Determine the (X, Y) coordinate at the center of the cell enclosing the given text.  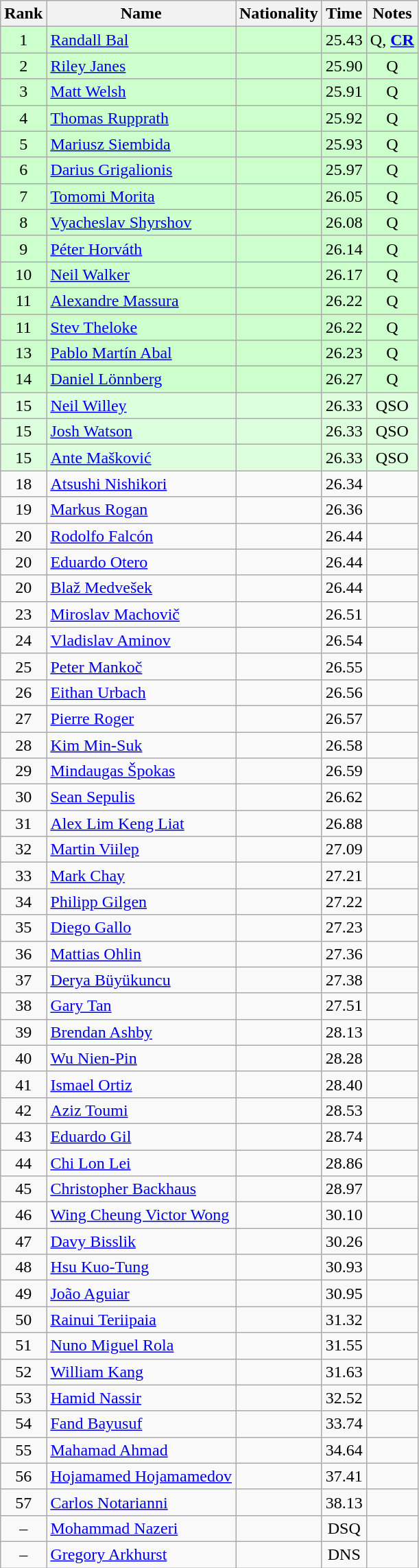
26.58 (344, 745)
18 (23, 484)
28.40 (344, 1084)
7 (23, 196)
57 (23, 1502)
26.88 (344, 823)
2 (23, 66)
Carlos Notarianni (141, 1502)
28.13 (344, 1032)
26.17 (344, 274)
Aziz Toumi (141, 1110)
26.34 (344, 484)
53 (23, 1398)
13 (23, 353)
49 (23, 1294)
44 (23, 1163)
27.38 (344, 980)
Martin Viilep (141, 850)
45 (23, 1189)
Rodolfo Falcón (141, 536)
Miroslav Machovič (141, 614)
6 (23, 170)
Atsushi Nishikori (141, 484)
Wing Cheung Victor Wong (141, 1215)
Ismael Ortiz (141, 1084)
Daniel Lönnberg (141, 379)
Sean Sepulis (141, 797)
Mindaugas Špokas (141, 771)
Kim Min-Suk (141, 745)
4 (23, 118)
30 (23, 797)
34 (23, 902)
Pablo Martín Abal (141, 353)
Neil Walker (141, 274)
25.91 (344, 92)
8 (23, 222)
DNS (344, 1554)
51 (23, 1346)
33 (23, 876)
Christopher Backhaus (141, 1189)
Nuno Miguel Rola (141, 1346)
5 (23, 144)
30.10 (344, 1215)
Stev Theloke (141, 327)
34.64 (344, 1450)
25.43 (344, 40)
Mahamad Ahmad (141, 1450)
Vyacheslav Shyrshov (141, 222)
26.57 (344, 718)
Notes (392, 14)
Mark Chay (141, 876)
27.51 (344, 1006)
26.14 (344, 248)
33.74 (344, 1424)
25.93 (344, 144)
Thomas Rupprath (141, 118)
27.09 (344, 850)
DSQ (344, 1528)
Randall Bal (141, 40)
Markus Rogan (141, 510)
30.95 (344, 1294)
Nationality (279, 14)
Mariusz Siembida (141, 144)
Wu Nien-Pin (141, 1058)
Tomomi Morita (141, 196)
27.36 (344, 954)
Rank (23, 14)
27.21 (344, 876)
37.41 (344, 1476)
Diego Gallo (141, 928)
24 (23, 640)
38.13 (344, 1502)
Brendan Ashby (141, 1032)
Vladislav Aminov (141, 640)
Riley Janes (141, 66)
26.54 (344, 640)
43 (23, 1136)
27.22 (344, 902)
Neil Willey (141, 406)
26.36 (344, 510)
Alexandre Massura (141, 301)
41 (23, 1084)
56 (23, 1476)
Hamid Nassir (141, 1398)
14 (23, 379)
Davy Bisslik (141, 1241)
38 (23, 1006)
28.86 (344, 1163)
26.55 (344, 666)
40 (23, 1058)
31.63 (344, 1372)
27.23 (344, 928)
Alex Lim Keng Liat (141, 823)
João Aguiar (141, 1294)
9 (23, 248)
54 (23, 1424)
25 (23, 666)
Peter Mankoč (141, 666)
Hojamamed Hojamamedov (141, 1476)
25.92 (344, 118)
26.51 (344, 614)
32.52 (344, 1398)
28.97 (344, 1189)
Eithan Urbach (141, 692)
Darius Grigalionis (141, 170)
Rainui Teriipaia (141, 1320)
Eduardo Gil (141, 1136)
50 (23, 1320)
47 (23, 1241)
William Kang (141, 1372)
23 (23, 614)
Péter Horváth (141, 248)
28.28 (344, 1058)
28.74 (344, 1136)
Eduardo Otero (141, 562)
Blaž Medvešek (141, 588)
Chi Lon Lei (141, 1163)
26.08 (344, 222)
30.26 (344, 1241)
32 (23, 850)
46 (23, 1215)
30.93 (344, 1267)
Hsu Kuo-Tung (141, 1267)
3 (23, 92)
29 (23, 771)
36 (23, 954)
28 (23, 745)
42 (23, 1110)
27 (23, 718)
31.32 (344, 1320)
31.55 (344, 1346)
52 (23, 1372)
26.56 (344, 692)
10 (23, 274)
1 (23, 40)
35 (23, 928)
26.27 (344, 379)
Name (141, 14)
55 (23, 1450)
31 (23, 823)
26.23 (344, 353)
Q, CR (392, 40)
25.97 (344, 170)
48 (23, 1267)
Fand Bayusuf (141, 1424)
Time (344, 14)
Mattias Ohlin (141, 954)
39 (23, 1032)
Pierre Roger (141, 718)
Mohammad Nazeri (141, 1528)
26.62 (344, 797)
28.53 (344, 1110)
Josh Watson (141, 432)
Gregory Arkhurst (141, 1554)
Ante Mašković (141, 458)
26.59 (344, 771)
Matt Welsh (141, 92)
25.90 (344, 66)
26.05 (344, 196)
Derya Büyükuncu (141, 980)
37 (23, 980)
19 (23, 510)
Gary Tan (141, 1006)
26 (23, 692)
Philipp Gilgen (141, 902)
